Determine the (x, y) coordinate at the center of the cell enclosing the given text.  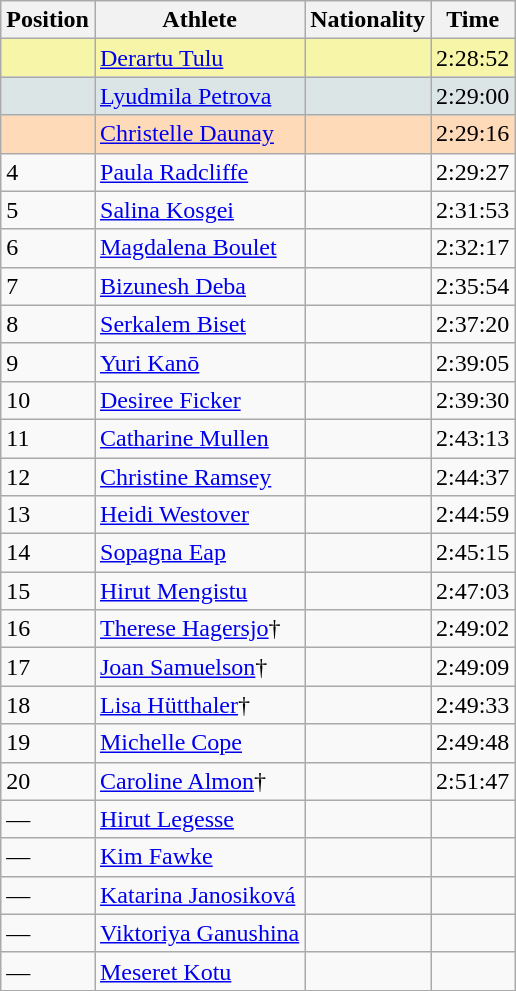
15 (48, 591)
Desiree Ficker (199, 400)
Nationality (368, 20)
2:44:37 (472, 477)
7 (48, 286)
11 (48, 438)
Derartu Tulu (199, 58)
2:49:09 (472, 667)
2:37:20 (472, 324)
Bizunesh Deba (199, 286)
18 (48, 705)
Caroline Almon† (199, 781)
2:47:03 (472, 591)
Salina Kosgei (199, 210)
Athlete (199, 20)
2:32:17 (472, 248)
4 (48, 172)
Position (48, 20)
5 (48, 210)
Kim Fawke (199, 857)
Time (472, 20)
Meseret Kotu (199, 971)
Yuri Kanō (199, 362)
6 (48, 248)
2:29:00 (472, 96)
Magdalena Boulet (199, 248)
2:29:16 (472, 134)
Katarina Janosiková (199, 895)
2:49:48 (472, 743)
2:49:02 (472, 629)
2:45:15 (472, 553)
2:39:05 (472, 362)
2:31:53 (472, 210)
Therese Hagersjo† (199, 629)
16 (48, 629)
2:43:13 (472, 438)
12 (48, 477)
Hirut Mengistu (199, 591)
Hirut Legesse (199, 819)
20 (48, 781)
Serkalem Biset (199, 324)
9 (48, 362)
Viktoriya Ganushina (199, 933)
10 (48, 400)
17 (48, 667)
Joan Samuelson† (199, 667)
2:49:33 (472, 705)
Sopagna Eap (199, 553)
Christelle Daunay (199, 134)
Catharine Mullen (199, 438)
2:29:27 (472, 172)
19 (48, 743)
14 (48, 553)
Lyudmila Petrova (199, 96)
2:44:59 (472, 515)
Michelle Cope (199, 743)
2:39:30 (472, 400)
Paula Radcliffe (199, 172)
Heidi Westover (199, 515)
2:35:54 (472, 286)
2:51:47 (472, 781)
Christine Ramsey (199, 477)
13 (48, 515)
8 (48, 324)
Lisa Hütthaler† (199, 705)
2:28:52 (472, 58)
